Search for the cell housing the specified text and yield its (X, Y) center coordinate. 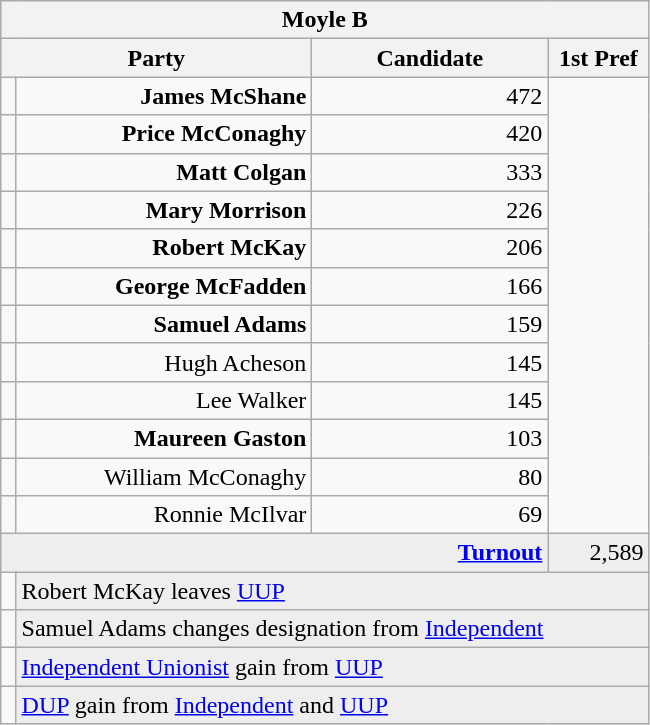
333 (430, 172)
472 (430, 96)
Candidate (430, 58)
Maureen Gaston (164, 438)
Party (156, 58)
103 (430, 438)
Turnout (274, 553)
Price McConaghy (164, 134)
69 (430, 515)
166 (430, 286)
James McShane (164, 96)
William McConaghy (164, 477)
Independent Unionist gain from UUP (332, 667)
Lee Walker (164, 400)
Ronnie McIlvar (164, 515)
Moyle B (325, 20)
1st Pref (598, 58)
80 (430, 477)
159 (430, 324)
206 (430, 248)
Robert McKay leaves UUP (332, 591)
Robert McKay (164, 248)
Samuel Adams (164, 324)
Hugh Acheson (164, 362)
Mary Morrison (164, 210)
420 (430, 134)
Matt Colgan (164, 172)
George McFadden (164, 286)
2,589 (598, 553)
226 (430, 210)
Samuel Adams changes designation from Independent (332, 629)
DUP gain from Independent and UUP (332, 705)
